Return (X, Y) of the center of cell containing provided text 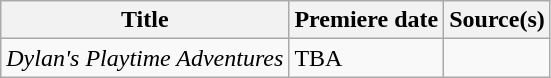
TBA (366, 58)
Source(s) (498, 20)
Premiere date (366, 20)
Dylan's Playtime Adventures (145, 58)
Title (145, 20)
